Return the [x, y] coordinate for the center point of the cell that contains the specified text.  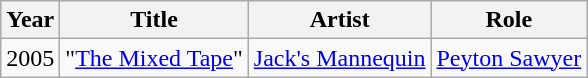
Role [509, 20]
Year [30, 20]
Jack's Mannequin [340, 58]
Artist [340, 20]
"The Mixed Tape" [154, 58]
Title [154, 20]
2005 [30, 58]
Peyton Sawyer [509, 58]
